Scan for the cell matching the given text and deliver its [x, y] coordinate at center. 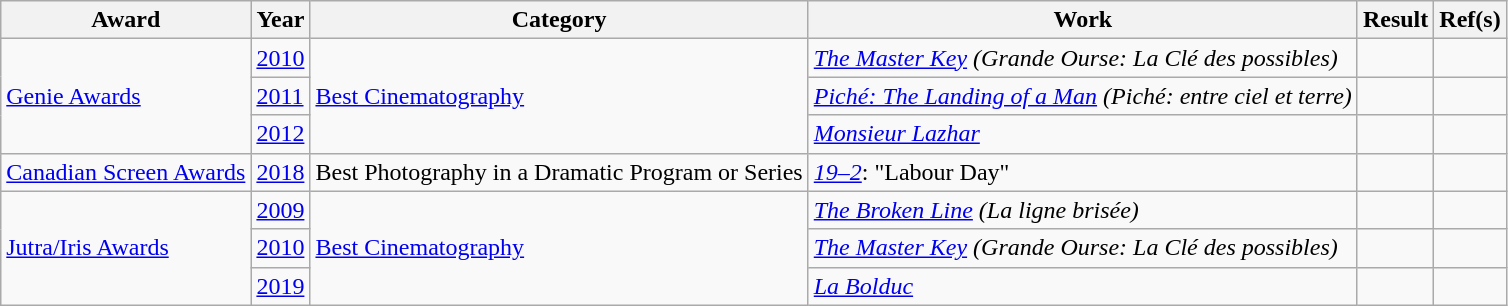
2011 [280, 96]
La Bolduc [1082, 286]
Category [559, 20]
Jutra/Iris Awards [126, 248]
The Broken Line (La ligne brisée) [1082, 210]
2012 [280, 134]
2019 [280, 286]
Best Photography in a Dramatic Program or Series [559, 172]
2009 [280, 210]
Ref(s) [1470, 20]
Award [126, 20]
Piché: The Landing of a Man (Piché: entre ciel et terre) [1082, 96]
Monsieur Lazhar [1082, 134]
Year [280, 20]
Canadian Screen Awards [126, 172]
Result [1395, 20]
Work [1082, 20]
Genie Awards [126, 96]
19–2: "Labour Day" [1082, 172]
2018 [280, 172]
